Locate the cell with the specified text and output its [X, Y] center coordinate. 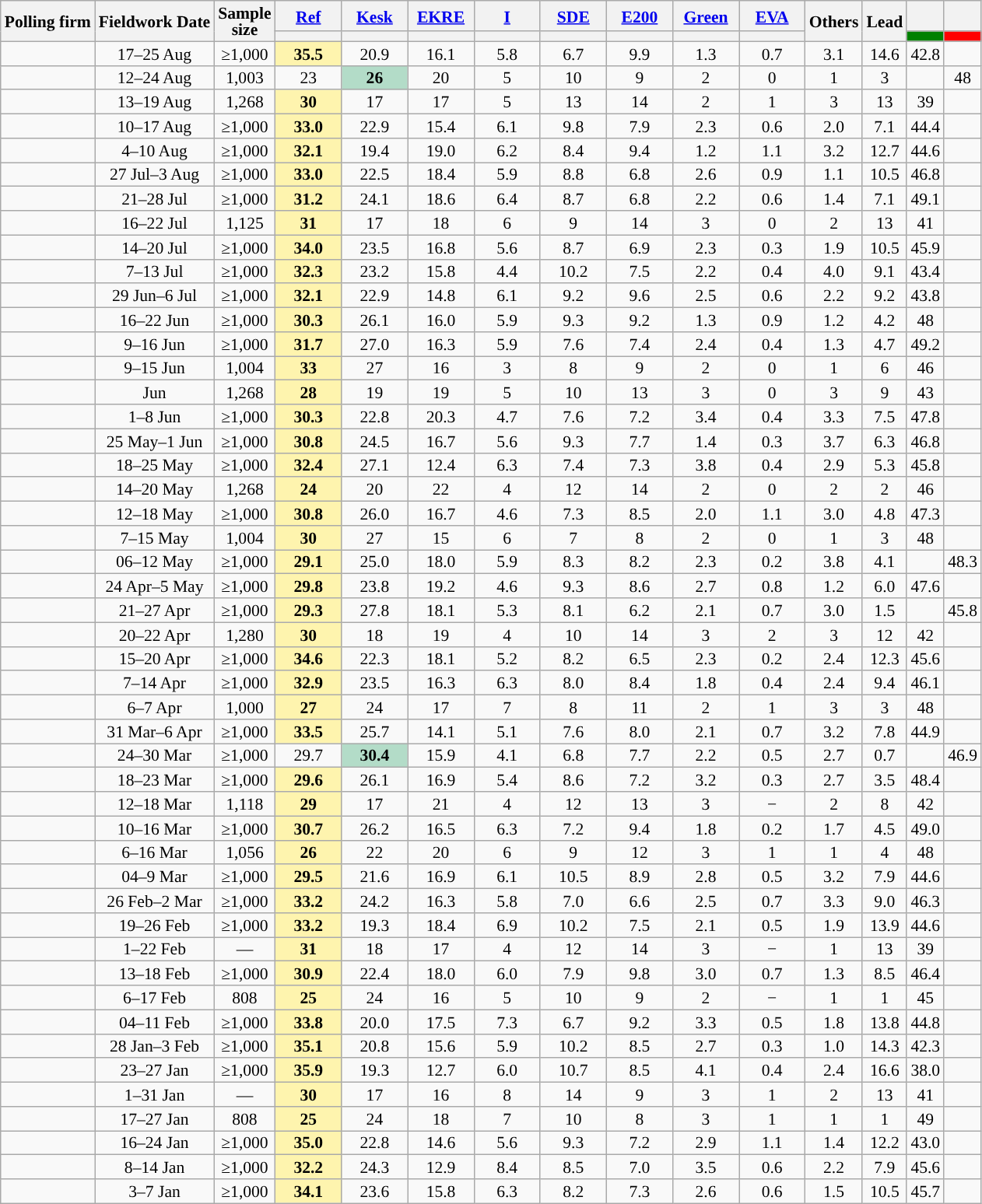
12.9 [440, 1167]
12–18 Mar [154, 804]
14–20 May [154, 490]
34.6 [308, 658]
4.5 [884, 828]
6.5 [640, 658]
32.2 [308, 1167]
3–7 Jan [154, 1192]
24.2 [375, 901]
43.0 [925, 1143]
25.7 [375, 731]
20.8 [375, 1045]
24–30 Mar [154, 756]
42.3 [925, 1045]
6–16 Mar [154, 852]
20.3 [440, 417]
17–27 Jan [154, 1118]
23.6 [375, 1192]
44.4 [925, 126]
21.6 [375, 877]
1–31 Jan [154, 1095]
1,280 [244, 635]
30.7 [308, 828]
13–18 Feb [154, 974]
19.4 [375, 151]
27 Jul–3 Aug [154, 174]
2.8 [705, 877]
Kesk [375, 16]
9.0 [884, 901]
19–26 Feb [154, 926]
13–19 Aug [154, 103]
10–17 Aug [154, 126]
1,118 [244, 804]
9–15 Jun [154, 369]
19.2 [440, 586]
46.9 [963, 756]
7–14 Apr [154, 683]
32.9 [308, 683]
31.7 [308, 344]
3.4 [705, 417]
12–18 May [154, 513]
32.3 [308, 271]
14.1 [440, 731]
Polling firm [48, 21]
4.4 [507, 271]
49 [925, 1118]
42.8 [925, 53]
25 May–1 Jun [154, 440]
23–27 Jan [154, 1070]
04–11 Feb [154, 1022]
5.1 [507, 731]
29 Jun–6 Jul [154, 296]
26 Feb–2 Mar [154, 901]
29 [308, 804]
Lead [884, 21]
9.1 [884, 271]
5.4 [507, 779]
44.9 [925, 731]
31.2 [308, 199]
48.4 [925, 779]
I [507, 16]
26.0 [375, 513]
46.1 [925, 683]
6.6 [640, 901]
10–16 Mar [154, 828]
20.9 [375, 53]
06–12 May [154, 562]
15–20 Apr [154, 658]
Green [705, 16]
1,003 [244, 78]
7.8 [884, 731]
15.4 [440, 126]
SDE [573, 16]
23.8 [375, 586]
3.1 [834, 53]
4.0 [834, 271]
29.8 [308, 586]
33 [308, 369]
33.8 [308, 1022]
12–24 Aug [154, 78]
3.7 [834, 440]
44.8 [925, 1022]
16.0 [440, 320]
1,056 [244, 852]
30.9 [308, 974]
43.4 [925, 271]
23 [308, 78]
19.0 [440, 151]
20–22 Apr [154, 635]
E200 [640, 16]
8–14 Jan [154, 1167]
29.7 [308, 756]
38.0 [925, 1070]
0.8 [772, 586]
7–13 Jul [154, 271]
1–8 Jun [154, 417]
15 [440, 538]
1.7 [834, 828]
6–7 Apr [154, 708]
13.9 [884, 926]
34.1 [308, 1192]
29.1 [308, 562]
22.5 [375, 174]
04–9 Mar [154, 877]
12.4 [440, 465]
23.2 [375, 271]
33.5 [308, 731]
22.3 [375, 658]
6–17 Feb [154, 997]
21 [440, 804]
18.6 [440, 199]
1–22 Feb [154, 949]
34.0 [308, 247]
45 [925, 997]
6.4 [507, 199]
29.6 [308, 779]
49.2 [925, 344]
21–28 Jul [154, 199]
31 Mar–6 Apr [154, 731]
14–20 Jul [154, 247]
47.6 [925, 586]
1,125 [244, 222]
22.4 [375, 974]
4.8 [884, 513]
30.4 [375, 756]
4–10 Aug [154, 151]
8.3 [573, 562]
26.2 [375, 828]
45.7 [925, 1192]
8.1 [573, 610]
46.4 [925, 974]
24.1 [375, 199]
16.8 [440, 247]
Fieldwork Date [154, 21]
25.0 [375, 562]
28 [308, 392]
15.6 [440, 1045]
10.7 [573, 1070]
35.5 [308, 53]
46.3 [925, 901]
17.5 [440, 1022]
EVA [772, 16]
24.3 [375, 1167]
32.4 [308, 465]
9.9 [640, 53]
45.9 [925, 247]
16.1 [440, 53]
9–16 Jun [154, 344]
18–25 May [154, 465]
12.2 [884, 1143]
15.9 [440, 756]
16–22 Jun [154, 320]
17–25 Aug [154, 53]
14.8 [440, 296]
11 [640, 708]
14.3 [884, 1045]
16.6 [884, 1070]
13.8 [884, 1022]
47.3 [925, 513]
Samplesize [244, 21]
24 Apr–5 May [154, 586]
21–27 Apr [154, 610]
35.1 [308, 1045]
49.1 [925, 199]
1,000 [244, 708]
27.8 [375, 610]
29.3 [308, 610]
4.2 [884, 320]
20.0 [375, 1022]
8.8 [573, 174]
Jun [154, 392]
27.1 [375, 465]
12.3 [884, 658]
16–22 Jul [154, 222]
35.9 [308, 1070]
27.0 [375, 344]
49.0 [925, 828]
48.3 [963, 562]
16–24 Jan [154, 1143]
8.9 [640, 877]
5.2 [507, 658]
EKRE [440, 16]
29.5 [308, 877]
Others [834, 21]
35.0 [308, 1143]
Ref [308, 16]
43.8 [925, 296]
9.6 [640, 296]
24.5 [375, 440]
1.0 [834, 1045]
43 [925, 392]
16.5 [440, 828]
28 Jan–3 Feb [154, 1045]
7–15 May [154, 538]
47.8 [925, 417]
18–23 Mar [154, 779]
